Extract the [X, Y] coordinate from the center of the cell holding the provided text.  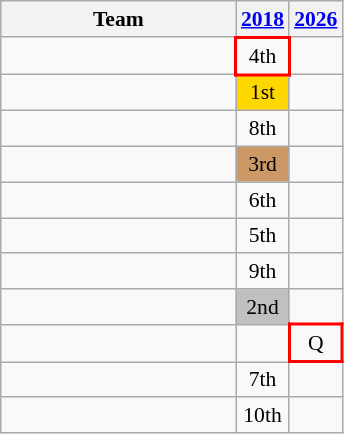
Team [118, 19]
Q [316, 344]
2026 [316, 19]
2nd [262, 307]
9th [262, 272]
3rd [262, 165]
6th [262, 200]
1st [262, 93]
10th [262, 416]
7th [262, 380]
4th [262, 56]
2018 [262, 19]
5th [262, 236]
8th [262, 129]
